Pinpoint the cell where the given text exists, returning its [x, y] midpoint coordinate. 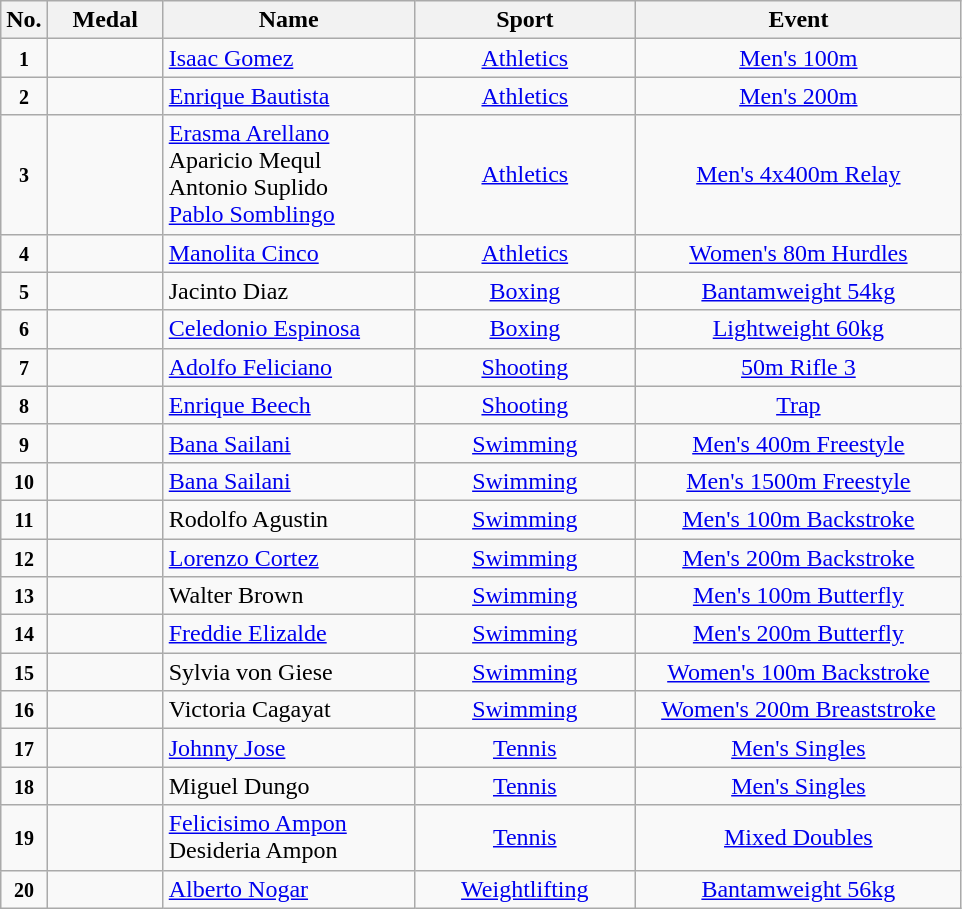
Erasma ArellanoAparicio MequlAntonio SuplidoPablo Somblingo [288, 174]
9 [24, 443]
Sport [524, 20]
Men's 100m [798, 58]
11 [24, 519]
Lightweight 60kg [798, 329]
Women's 80m Hurdles [798, 253]
15 [24, 672]
Men's 200m [798, 96]
3 [24, 174]
Johnny Jose [288, 748]
19 [24, 838]
Celedonio Espinosa [288, 329]
Enrique Beech [288, 405]
Lorenzo Cortez [288, 557]
13 [24, 596]
17 [24, 748]
Men's 1500m Freestyle [798, 481]
Manolita Cinco [288, 253]
Trap [798, 405]
5 [24, 291]
Men's 200m Butterfly [798, 634]
Isaac Gomez [288, 58]
7 [24, 367]
Bantamweight 56kg [798, 889]
10 [24, 481]
Freddie Elizalde [288, 634]
Name [288, 20]
Women's 100m Backstroke [798, 672]
Walter Brown [288, 596]
12 [24, 557]
1 [24, 58]
8 [24, 405]
Men's 100m Backstroke [798, 519]
6 [24, 329]
Rodolfo Agustin [288, 519]
Weightlifting [524, 889]
16 [24, 710]
50m Rifle 3 [798, 367]
Sylvia von Giese [288, 672]
Men's 4x400m Relay [798, 174]
18 [24, 786]
2 [24, 96]
No. [24, 20]
Men's 200m Backstroke [798, 557]
Miguel Dungo [288, 786]
Enrique Bautista [288, 96]
Alberto Nogar [288, 889]
4 [24, 253]
Victoria Cagayat [288, 710]
Adolfo Feliciano [288, 367]
Jacinto Diaz [288, 291]
Men's 400m Freestyle [798, 443]
14 [24, 634]
Felicisimo AmponDesideria Ampon [288, 838]
20 [24, 889]
Mixed Doubles [798, 838]
Event [798, 20]
Medal [105, 20]
Women's 200m Breaststroke [798, 710]
Men's 100m Butterfly [798, 596]
Bantamweight 54kg [798, 291]
